Find where the given text appears and provide that cell's center as (x, y) coordinate. 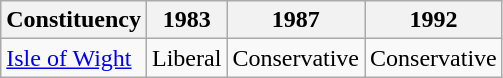
1983 (186, 20)
Liberal (186, 58)
Constituency (74, 20)
1987 (296, 20)
1992 (434, 20)
Isle of Wight (74, 58)
